From the cell containing the given text, extract its center point as (X, Y) coordinate. 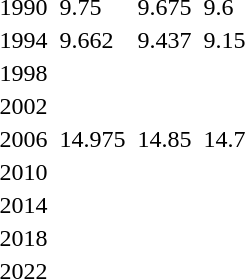
14.85 (164, 139)
9.662 (92, 40)
14.975 (92, 139)
9.437 (164, 40)
